Scan for the cell matching the given text and deliver its (x, y) coordinate at center. 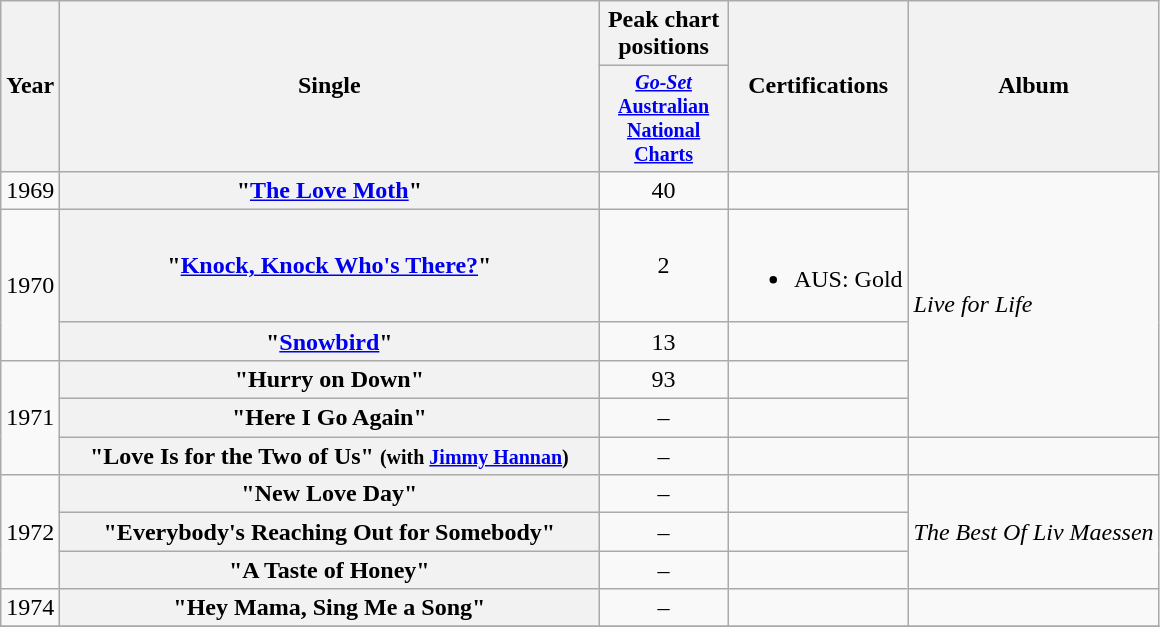
1971 (30, 417)
1972 (30, 532)
"Hey Mama, Sing Me a Song" (330, 608)
"Knock, Knock Who's There?" (330, 266)
1969 (30, 190)
13 (664, 341)
AUS: Gold (818, 266)
Peak chartpositions (664, 34)
"Everybody's Reaching Out for Somebody" (330, 532)
93 (664, 379)
1970 (30, 284)
"A Taste of Honey" (330, 570)
Go-Set Australian National Charts (664, 118)
"Hurry on Down" (330, 379)
The Best Of Liv Maessen (1034, 532)
"Snowbird" (330, 341)
Certifications (818, 86)
"Here I Go Again" (330, 418)
1974 (30, 608)
Year (30, 86)
"Love Is for the Two of Us" (with Jimmy Hannan) (330, 456)
40 (664, 190)
Single (330, 86)
2 (664, 266)
"New Love Day" (330, 494)
"The Love Moth" (330, 190)
Live for Life (1034, 304)
Album (1034, 86)
